Pinpoint the cell where the given text exists, returning its [X, Y] midpoint coordinate. 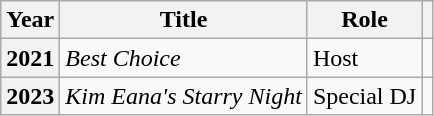
2021 [30, 58]
Year [30, 20]
Role [364, 20]
Kim Eana's Starry Night [184, 96]
Best Choice [184, 58]
Host [364, 58]
Special DJ [364, 96]
Title [184, 20]
2023 [30, 96]
